Find where the given text appears and provide that cell's center as (X, Y) coordinate. 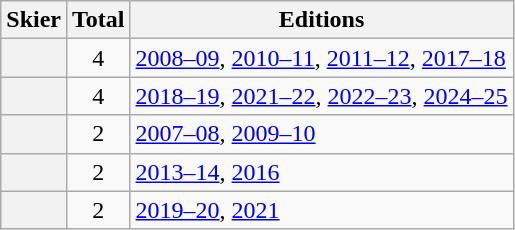
2018–19, 2021–22, 2022–23, 2024–25 (322, 96)
Editions (322, 20)
2013–14, 2016 (322, 172)
Total (98, 20)
2008–09, 2010–11, 2011–12, 2017–18 (322, 58)
2007–08, 2009–10 (322, 134)
Skier (34, 20)
2019–20, 2021 (322, 210)
